Extract the [x, y] coordinate from the center of the cell holding the provided text.  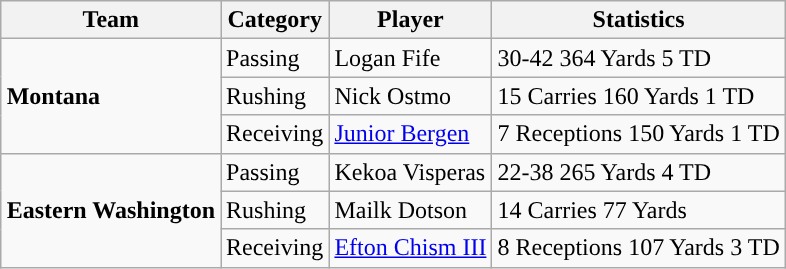
Statistics [638, 20]
30-42 364 Yards 5 TD [638, 58]
Nick Ostmo [410, 96]
Kekoa Visperas [410, 172]
Logan Fife [410, 58]
Player [410, 20]
Category [275, 20]
14 Carries 77 Yards [638, 210]
Montana [110, 96]
15 Carries 160 Yards 1 TD [638, 96]
Mailk Dotson [410, 210]
7 Receptions 150 Yards 1 TD [638, 134]
Eastern Washington [110, 210]
Team [110, 20]
8 Receptions 107 Yards 3 TD [638, 248]
22-38 265 Yards 4 TD [638, 172]
Junior Bergen [410, 134]
Efton Chism III [410, 248]
